Detect which cell encompasses the target text, then output its (x, y) center coordinate. 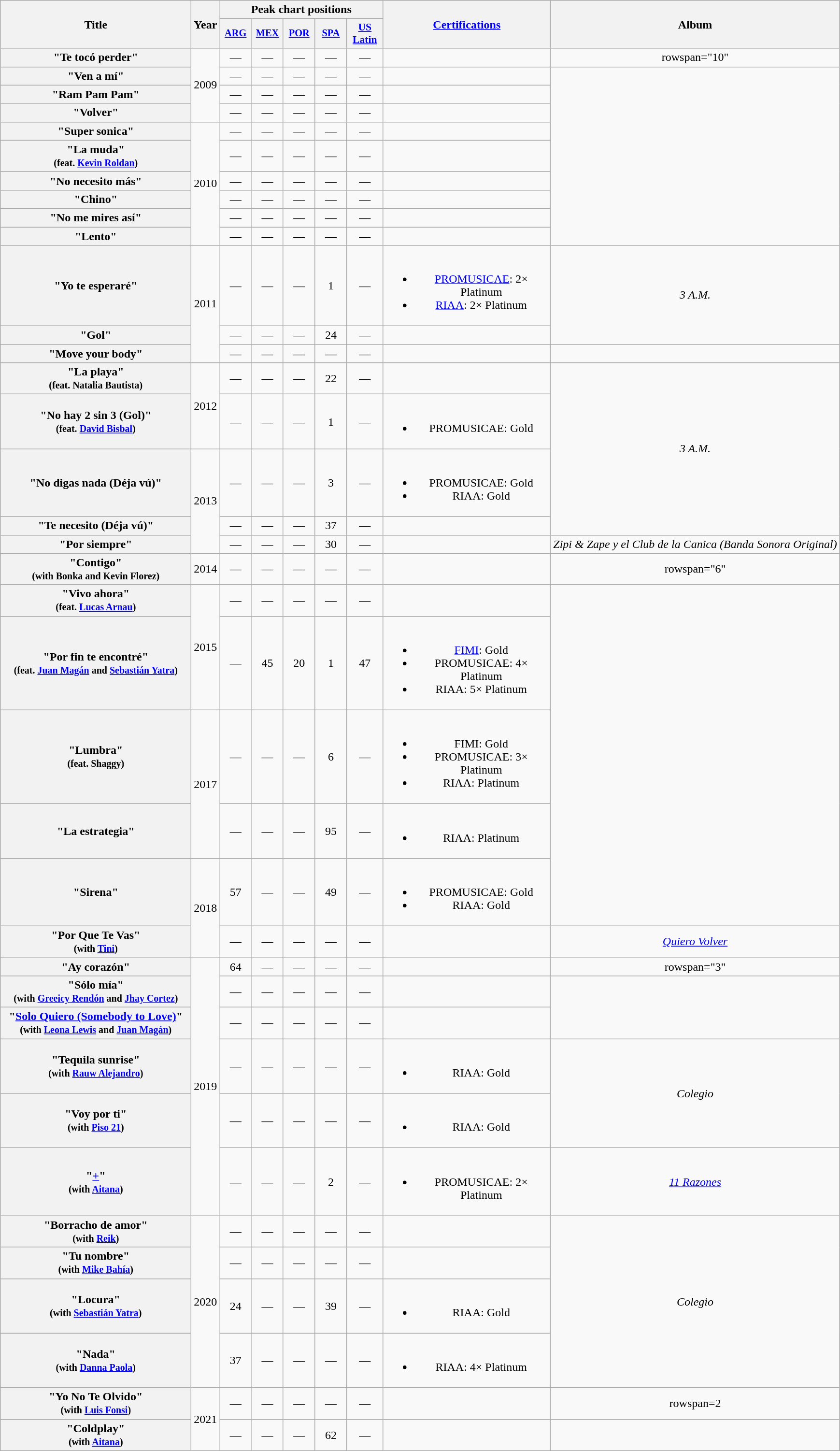
62 (331, 1435)
2 (331, 1182)
"Yo te esperaré" (96, 286)
"+" (with Aitana) (96, 1182)
Quiero Volver (695, 941)
USLatin (365, 34)
ARG (236, 34)
2013 (206, 501)
rowspan=2 (695, 1403)
"Ay corazón" (96, 967)
Year (206, 24)
"Lumbra" (feat. Shaggy) (96, 757)
2015 (206, 647)
"Gol" (96, 335)
"No hay 2 sin 3 (Gol)" (feat. David Bisbal) (96, 421)
"Ven a mí" (96, 76)
Album (695, 24)
2021 (206, 1419)
2014 (206, 569)
"Super sonica" (96, 131)
"Voy por ti" (with Piso 21) (96, 1121)
rowspan="6" (695, 569)
2010 (206, 184)
"Sólo mía" (with Greeicy Rendón and Jhay Cortez) (96, 991)
"Coldplay" (with Aitana) (96, 1435)
SPA (331, 34)
rowspan="3" (695, 967)
"Te necesito (Déja vú)" (96, 526)
"No me mires así" (96, 217)
"Solo Quiero (Somebody to Love)" (with Leona Lewis and Juan Magán) (96, 1023)
"Contigo" (with Bonka and Kevin Florez) (96, 569)
Zipi & Zape y el Club de la Canica (Banda Sonora Original) (695, 544)
"Tequila sunrise" (with Rauw Alejandro) (96, 1066)
"Yo No Te Olvido" (with Luis Fonsi) (96, 1403)
"Por fin te encontré" (feat. Juan Magán and Sebastián Yatra) (96, 663)
2012 (206, 406)
"Volver" (96, 113)
"No necesito más" (96, 181)
"La muda" (feat. Kevin Roldan) (96, 156)
"Ram Pam Pam" (96, 94)
Certifications (467, 24)
3 (331, 483)
RIAA: 4× Platinum (467, 1361)
FIMI: GoldPROMUSICAE: 4× PlatinumRIAA: 5× Platinum (467, 663)
MEX (268, 34)
PROMUSICAE: Gold (467, 421)
"Borracho de amor" (with Reik) (96, 1231)
20 (299, 663)
POR (299, 34)
2011 (206, 304)
64 (236, 967)
"No digas nada (Déja vú)" (96, 483)
30 (331, 544)
"Locura" (with Sebastián Yatra) (96, 1306)
49 (331, 892)
95 (331, 831)
PROMUSICAE: 2× PlatinumRIAA: 2× Platinum (467, 286)
2020 (206, 1302)
6 (331, 757)
"Por siempre" (96, 544)
"Nada"(with Danna Paola) (96, 1361)
11 Razones (695, 1182)
2019 (206, 1087)
"Te tocó perder" (96, 57)
FIMI: GoldPROMUSICAE: 3× PlatinumRIAA: Platinum (467, 757)
PROMUSICAE: 2× Platinum (467, 1182)
45 (268, 663)
"Chino" (96, 199)
RIAA: Platinum (467, 831)
Peak chart positions (301, 10)
"La estrategia" (96, 831)
22 (331, 379)
"Tu nombre" (with Mike Bahía) (96, 1263)
"Por Que Te Vas" (with Tini) (96, 941)
"Lento" (96, 236)
47 (365, 663)
2018 (206, 907)
Title (96, 24)
"La playa" (feat. Natalia Bautista) (96, 379)
rowspan="10" (695, 57)
"Move your body" (96, 354)
39 (331, 1306)
2009 (206, 85)
57 (236, 892)
"Sirena" (96, 892)
"Vivo ahora" (feat. Lucas Arnau) (96, 600)
2017 (206, 784)
